Detect which cell encompasses the target text, then output its (X, Y) center coordinate. 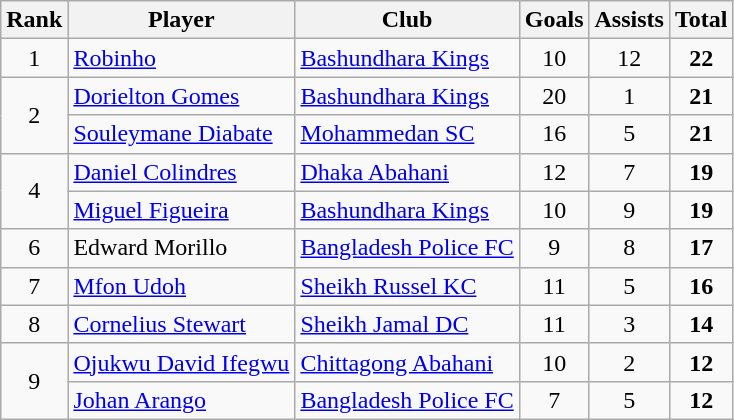
Edward Morillo (182, 248)
Daniel Colindres (182, 172)
14 (701, 324)
6 (34, 248)
20 (554, 96)
Souleymane Diabate (182, 134)
Chittagong Abahani (407, 362)
Sheikh Jamal DC (407, 324)
Dhaka Abahani (407, 172)
Mohammedan SC (407, 134)
Player (182, 20)
Goals (554, 20)
22 (701, 58)
Robinho (182, 58)
3 (629, 324)
Club (407, 20)
Miguel Figueira (182, 210)
4 (34, 191)
Mfon Udoh (182, 286)
Total (701, 20)
Sheikh Russel KC (407, 286)
Assists (629, 20)
17 (701, 248)
Dorielton Gomes (182, 96)
Cornelius Stewart (182, 324)
Ojukwu David Ifegwu (182, 362)
Rank (34, 20)
Johan Arango (182, 400)
